Extract the (x, y) coordinate from the center of the cell holding the provided text.  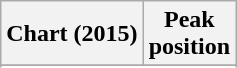
Peak position (189, 34)
Chart (2015) (72, 34)
